Detect which cell encompasses the target text, then output its (x, y) center coordinate. 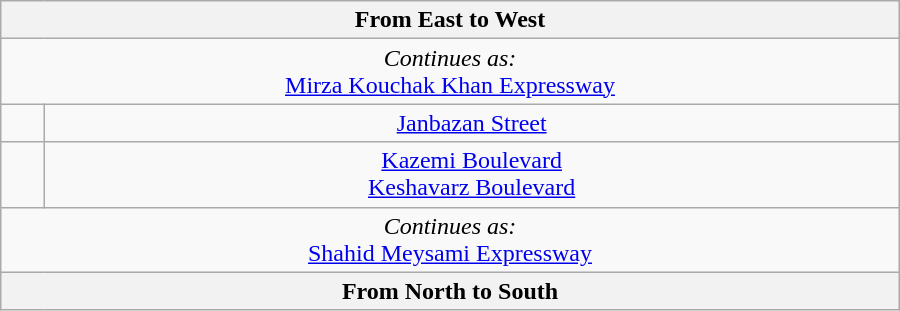
Continues as: Shahid Meysami Expressway (450, 240)
Kazemi Boulevard Keshavarz Boulevard (472, 174)
From North to South (450, 291)
Continues as: Mirza Kouchak Khan Expressway (450, 72)
Janbazan Street (472, 123)
From East to West (450, 20)
